Detect which cell encompasses the target text, then output its [X, Y] center coordinate. 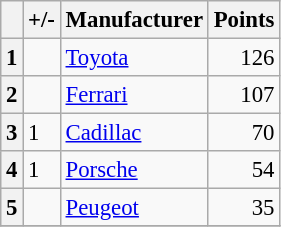
4 [12, 170]
126 [244, 58]
Porsche [134, 170]
+/- [42, 20]
70 [244, 133]
35 [244, 208]
Cadillac [134, 133]
5 [12, 208]
2 [12, 95]
107 [244, 95]
3 [12, 133]
Manufacturer [134, 20]
Peugeot [134, 208]
54 [244, 170]
Points [244, 20]
Toyota [134, 58]
Ferrari [134, 95]
